Output the [X, Y] coordinate of the center of the cell containing the given text.  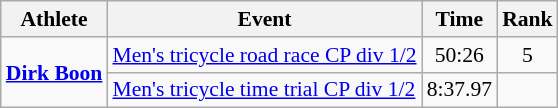
Dirk Boon [54, 72]
Time [460, 19]
Event [264, 19]
8:37.97 [460, 90]
Athlete [54, 19]
Men's tricycle time trial CP div 1/2 [264, 90]
Men's tricycle road race CP div 1/2 [264, 55]
5 [528, 55]
Rank [528, 19]
50:26 [460, 55]
